Return (X, Y) of the center of cell containing provided text 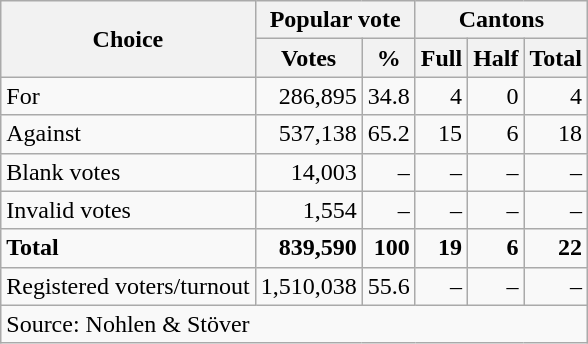
For (128, 96)
65.2 (388, 134)
286,895 (308, 96)
18 (556, 134)
55.6 (388, 286)
14,003 (308, 172)
34.8 (388, 96)
Registered voters/turnout (128, 286)
0 (496, 96)
Half (496, 58)
% (388, 58)
100 (388, 248)
Full (441, 58)
Votes (308, 58)
Blank votes (128, 172)
15 (441, 134)
1,510,038 (308, 286)
Cantons (501, 20)
22 (556, 248)
839,590 (308, 248)
Popular vote (335, 20)
1,554 (308, 210)
Source: Nohlen & Stöver (294, 324)
Choice (128, 39)
Against (128, 134)
537,138 (308, 134)
Invalid votes (128, 210)
19 (441, 248)
